Extract the (X, Y) coordinate from the center of the cell holding the provided text.  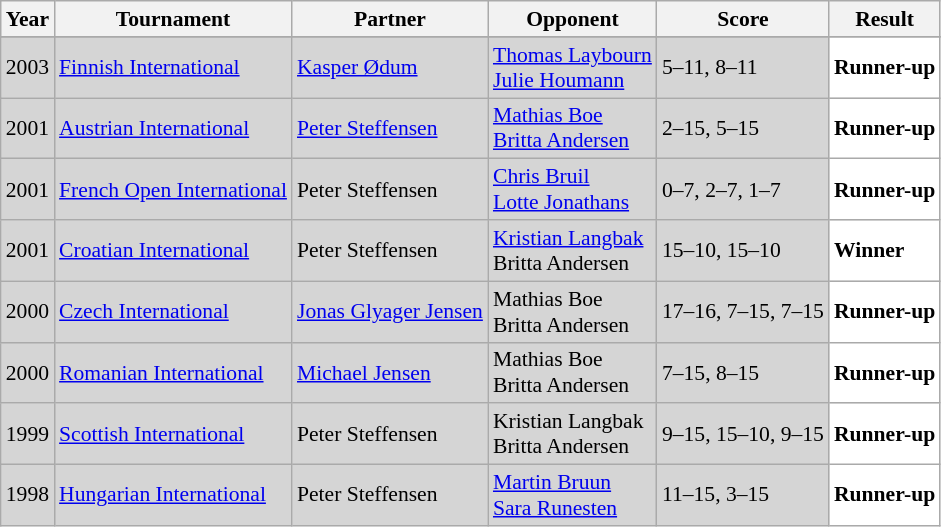
Czech International (173, 312)
Romanian International (173, 372)
17–16, 7–15, 7–15 (743, 312)
1999 (28, 434)
Michael Jensen (390, 372)
Jonas Glyager Jensen (390, 312)
1998 (28, 496)
5–11, 8–11 (743, 68)
Hungarian International (173, 496)
0–7, 2–7, 1–7 (743, 190)
French Open International (173, 190)
Croatian International (173, 250)
Opponent (572, 19)
Tournament (173, 19)
Thomas Laybourn Julie Houmann (572, 68)
Chris Bruil Lotte Jonathans (572, 190)
Scottish International (173, 434)
Year (28, 19)
Kasper Ødum (390, 68)
Austrian International (173, 128)
2003 (28, 68)
Winner (884, 250)
11–15, 3–15 (743, 496)
Score (743, 19)
Finnish International (173, 68)
Partner (390, 19)
2–15, 5–15 (743, 128)
Martin Bruun Sara Runesten (572, 496)
9–15, 15–10, 9–15 (743, 434)
Result (884, 19)
15–10, 15–10 (743, 250)
7–15, 8–15 (743, 372)
